Find where the given text appears and provide that cell's center as (X, Y) coordinate. 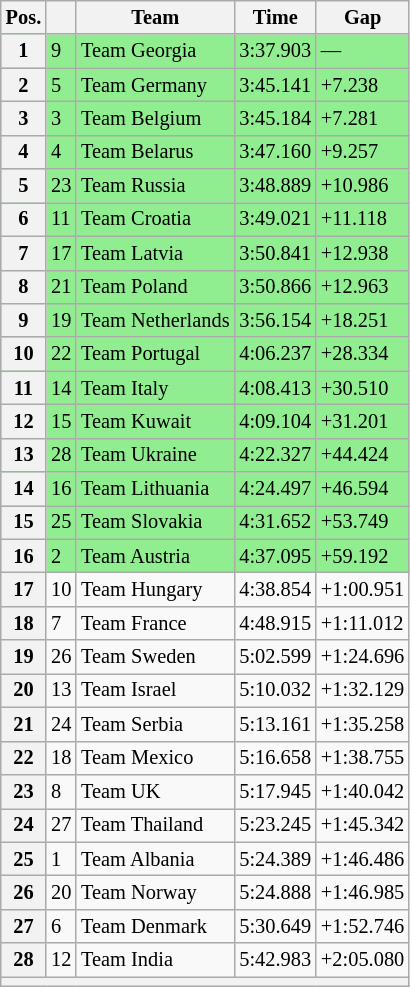
Team Croatia (155, 219)
Team Lithuania (155, 489)
+53.749 (362, 522)
5:30.649 (275, 926)
+1:32.129 (362, 690)
3:37.903 (275, 51)
Team Ukraine (155, 455)
5:02.599 (275, 657)
3:56.154 (275, 320)
Team Israel (155, 690)
4:22.327 (275, 455)
+1:45.342 (362, 825)
Team Slovakia (155, 522)
5:24.888 (275, 892)
Team Serbia (155, 724)
+1:46.985 (362, 892)
+10.986 (362, 186)
+11.118 (362, 219)
3:45.184 (275, 118)
Team Austria (155, 556)
4:48.915 (275, 623)
3:47.160 (275, 152)
Team Albania (155, 859)
+12.938 (362, 253)
3:48.889 (275, 186)
+44.424 (362, 455)
Team Belgium (155, 118)
— (362, 51)
Team Hungary (155, 589)
5:23.245 (275, 825)
Team Germany (155, 85)
+28.334 (362, 354)
Team India (155, 960)
Team Thailand (155, 825)
5:10.032 (275, 690)
Team Russia (155, 186)
Team Georgia (155, 51)
Team Kuwait (155, 421)
Pos. (24, 17)
+7.238 (362, 85)
5:42.983 (275, 960)
Team Latvia (155, 253)
+59.192 (362, 556)
5:13.161 (275, 724)
Team Denmark (155, 926)
+1:52.746 (362, 926)
+46.594 (362, 489)
Gap (362, 17)
4:31.652 (275, 522)
+18.251 (362, 320)
4:09.104 (275, 421)
+2:05.080 (362, 960)
+9.257 (362, 152)
+1:35.258 (362, 724)
4:24.497 (275, 489)
4:37.095 (275, 556)
+1:46.486 (362, 859)
+1:00.951 (362, 589)
3:50.866 (275, 287)
Team Netherlands (155, 320)
+1:40.042 (362, 791)
Team Sweden (155, 657)
3:49.021 (275, 219)
Team Mexico (155, 758)
Team Belarus (155, 152)
Team UK (155, 791)
Team Portugal (155, 354)
5:16.658 (275, 758)
Time (275, 17)
+31.201 (362, 421)
3:45.141 (275, 85)
4:08.413 (275, 388)
4:06.237 (275, 354)
Team Italy (155, 388)
Team France (155, 623)
+30.510 (362, 388)
Team Poland (155, 287)
+1:38.755 (362, 758)
5:24.389 (275, 859)
5:17.945 (275, 791)
Team (155, 17)
4:38.854 (275, 589)
3:50.841 (275, 253)
Team Norway (155, 892)
+1:11.012 (362, 623)
+1:24.696 (362, 657)
+7.281 (362, 118)
+12.963 (362, 287)
